Identify which cell holds the provided text, then report its [X, Y] central coordinate. 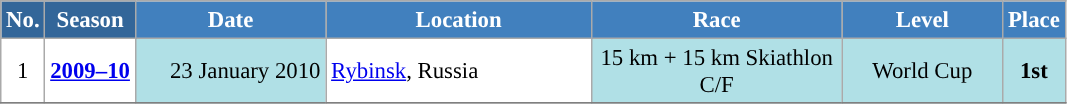
World Cup [922, 72]
Date [230, 20]
Level [922, 20]
Location [459, 20]
Place [1034, 20]
Race [716, 20]
Rybinsk, Russia [459, 72]
No. [23, 20]
1 [23, 72]
Season [90, 20]
1st [1034, 72]
2009–10 [90, 72]
15 km + 15 km Skiathlon C/F [716, 72]
23 January 2010 [230, 72]
